From the cell containing the given text, extract its center point as [x, y] coordinate. 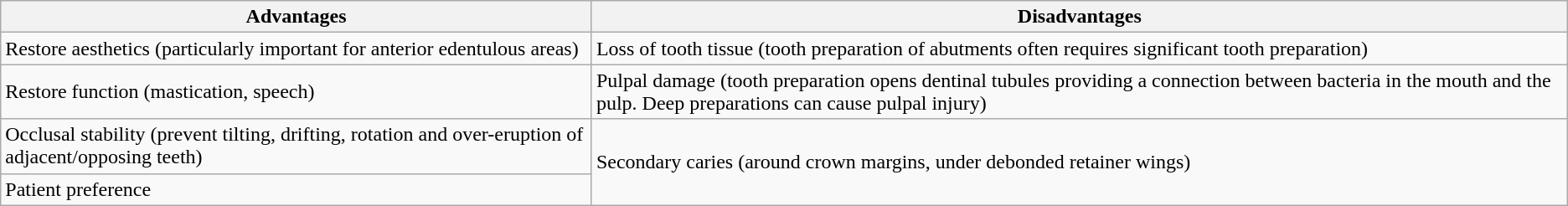
Advantages [297, 17]
Loss of tooth tissue (tooth preparation of abutments often requires significant tooth preparation) [1079, 49]
Restore aesthetics (particularly important for anterior edentulous areas) [297, 49]
Patient preference [297, 189]
Occlusal stability (prevent tilting, drifting, rotation and over-eruption of adjacent/opposing teeth) [297, 146]
Restore function (mastication, speech) [297, 92]
Disadvantages [1079, 17]
Secondary caries (around crown margins, under debonded retainer wings) [1079, 162]
